Search for the cell housing the specified text and yield its (X, Y) center coordinate. 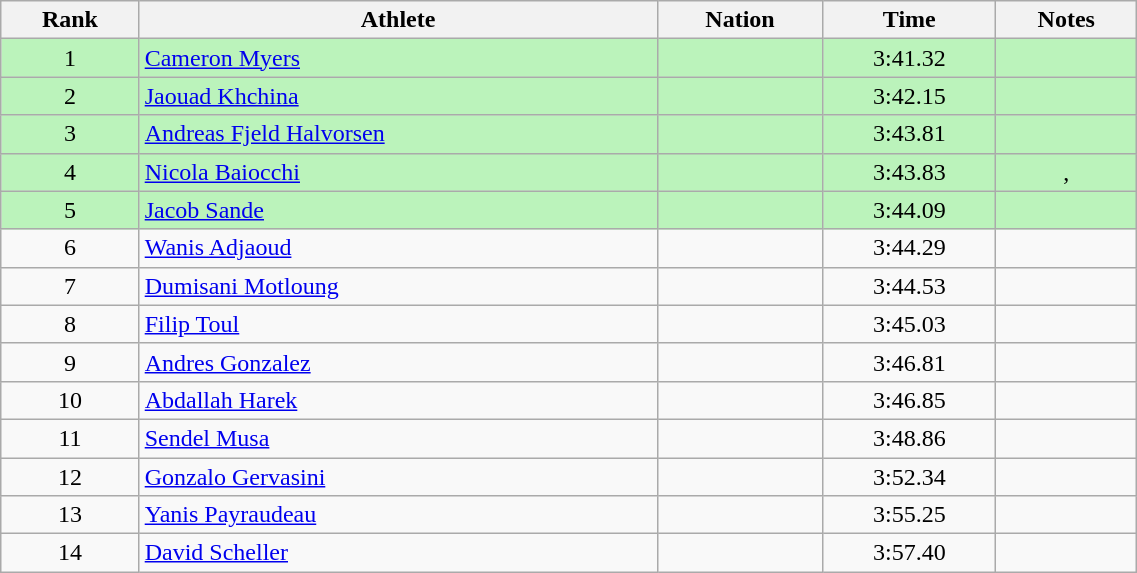
3:45.03 (910, 324)
3 (70, 134)
3:44.53 (910, 286)
Sendel Musa (398, 438)
4 (70, 172)
Yanis Payraudeau (398, 515)
2 (70, 96)
8 (70, 324)
Notes (1066, 20)
Jacob Sande (398, 210)
3:44.09 (910, 210)
3:43.81 (910, 134)
Nicola Baiocchi (398, 172)
3:55.25 (910, 515)
Andreas Fjeld Halvorsen (398, 134)
14 (70, 553)
3:41.32 (910, 58)
David Scheller (398, 553)
3:42.15 (910, 96)
7 (70, 286)
, (1066, 172)
Athlete (398, 20)
3:46.85 (910, 400)
3:43.83 (910, 172)
5 (70, 210)
3:57.40 (910, 553)
Andres Gonzalez (398, 362)
Cameron Myers (398, 58)
3:44.29 (910, 248)
Dumisani Motloung (398, 286)
Abdallah Harek (398, 400)
3:48.86 (910, 438)
Rank (70, 20)
9 (70, 362)
6 (70, 248)
Gonzalo Gervasini (398, 477)
3:46.81 (910, 362)
Jaouad Khchina (398, 96)
10 (70, 400)
1 (70, 58)
12 (70, 477)
3:52.34 (910, 477)
13 (70, 515)
Nation (740, 20)
11 (70, 438)
Wanis Adjaoud (398, 248)
Filip Toul (398, 324)
Time (910, 20)
